Locate the cell with the specified text and output its [X, Y] center coordinate. 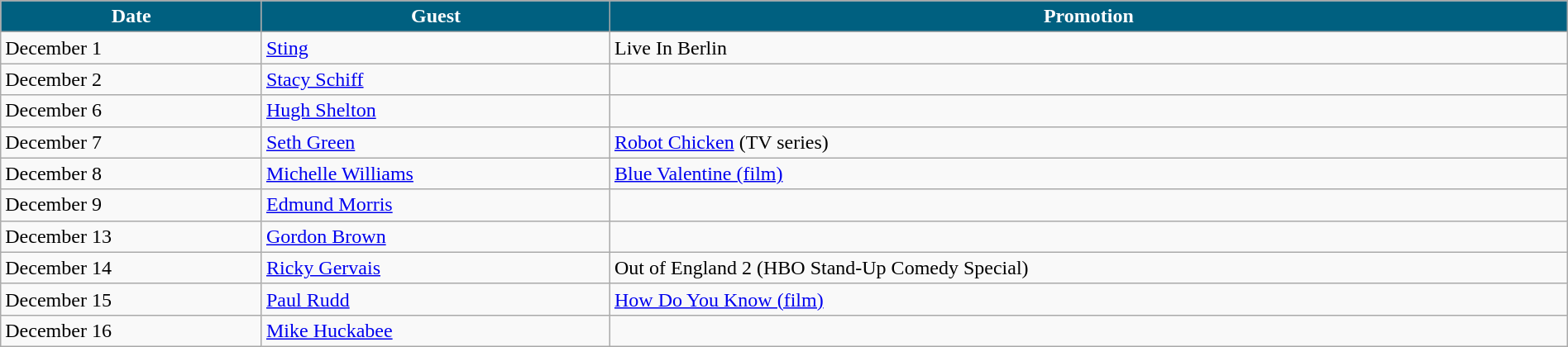
Paul Rudd [435, 299]
Out of England 2 (HBO Stand-Up Comedy Special) [1088, 268]
Guest [435, 17]
December 6 [131, 111]
December 1 [131, 48]
Edmund Morris [435, 205]
Seth Green [435, 142]
Date [131, 17]
Michelle Williams [435, 173]
Gordon Brown [435, 236]
Robot Chicken (TV series) [1088, 142]
How Do You Know (film) [1088, 299]
December 2 [131, 79]
December 15 [131, 299]
December 16 [131, 330]
Blue Valentine (film) [1088, 173]
December 13 [131, 236]
December 7 [131, 142]
Stacy Schiff [435, 79]
Ricky Gervais [435, 268]
Hugh Shelton [435, 111]
Live In Berlin [1088, 48]
December 8 [131, 173]
Mike Huckabee [435, 330]
December 9 [131, 205]
Promotion [1088, 17]
Sting [435, 48]
December 14 [131, 268]
